Find where the given text appears and provide that cell's center as (X, Y) coordinate. 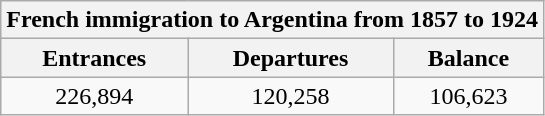
106,623 (468, 96)
120,258 (291, 96)
Departures (291, 58)
Entrances (94, 58)
Balance (468, 58)
French immigration to Argentina from 1857 to 1924 (272, 20)
226,894 (94, 96)
